Return the (x, y) coordinate for the center point of the cell that contains the specified text.  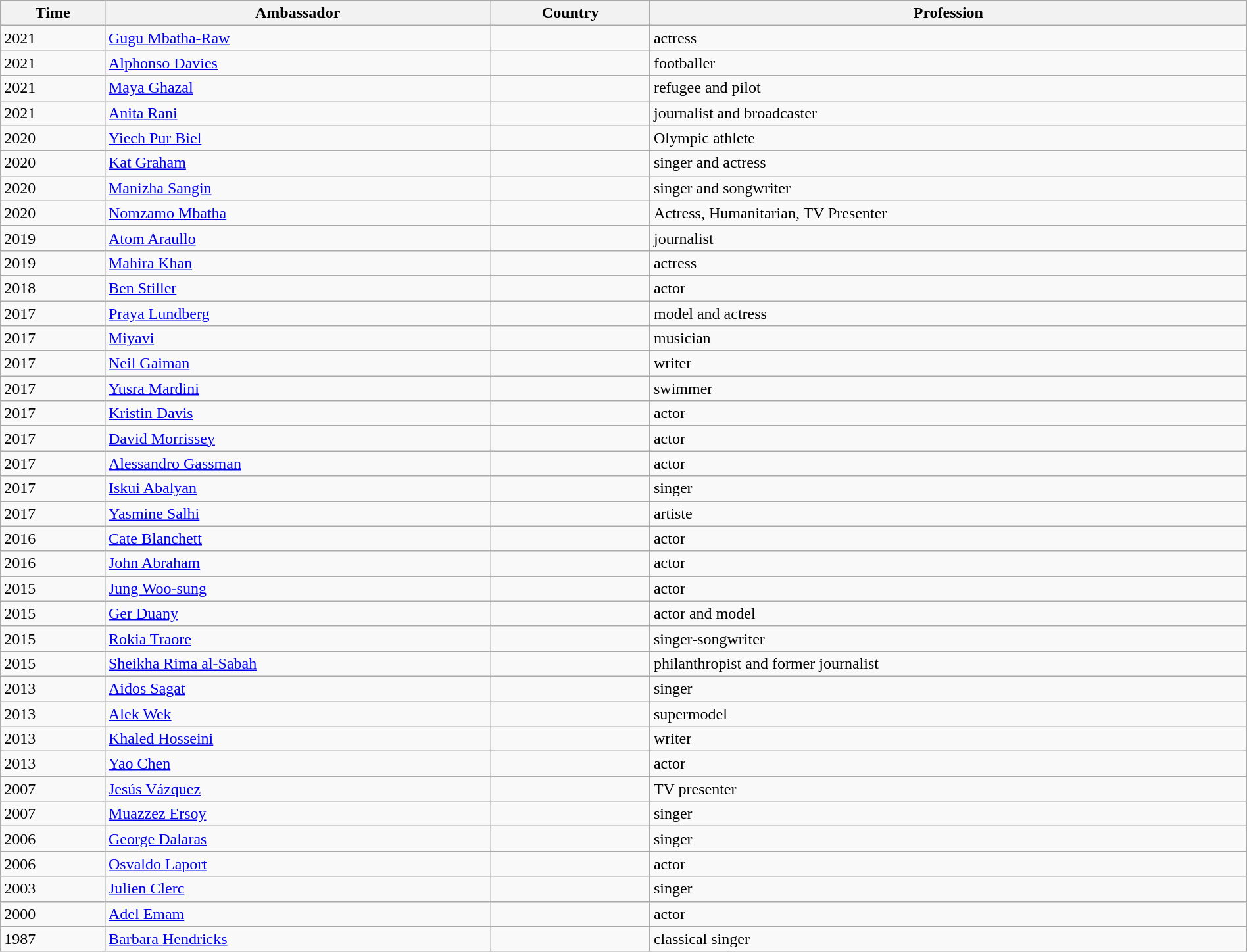
Yiech Pur Biel (297, 138)
journalist and broadcaster (948, 113)
Alphonso Davies (297, 63)
singer and songwriter (948, 188)
Profession (948, 13)
2000 (53, 914)
Anita Rani (297, 113)
philanthropist and former journalist (948, 663)
singer-songwriter (948, 638)
Alek Wek (297, 713)
Manizha Sangin (297, 188)
Adel Emam (297, 914)
TV presenter (948, 789)
swimmer (948, 389)
2018 (53, 288)
Yasmine Salhi (297, 513)
Ambassador (297, 13)
1987 (53, 939)
Alessandro Gassman (297, 464)
Neil Gaiman (297, 364)
Olympic athlete (948, 138)
Aidos Sagat (297, 688)
Cate Blanchett (297, 538)
Kristin Davis (297, 414)
Julien Clerc (297, 889)
Gugu Mbatha-Raw (297, 38)
Rokia Traore (297, 638)
Mahira Khan (297, 263)
footballer (948, 63)
Miyavi (297, 339)
Maya Ghazal (297, 88)
Yao Chen (297, 764)
Jung Woo-sung (297, 588)
Kat Graham (297, 163)
classical singer (948, 939)
Yusra Mardini (297, 389)
Osvaldo Laport (297, 864)
Nomzamo Mbatha (297, 213)
Ben Stiller (297, 288)
actor and model (948, 613)
journalist (948, 238)
Actress, Humanitarian, TV Presenter (948, 213)
musician (948, 339)
Ger Duany (297, 613)
model and actress (948, 314)
supermodel (948, 713)
David Morrissey (297, 439)
Atom Araullo (297, 238)
singer and actress (948, 163)
Time (53, 13)
Sheikha Rima al-Sabah (297, 663)
Country (571, 13)
Khaled Hosseini (297, 739)
Barbara Hendricks (297, 939)
Muazzez Ersoy (297, 814)
George Dalaras (297, 839)
refugee and pilot (948, 88)
Praya Lundberg (297, 314)
artiste (948, 513)
John Abraham (297, 563)
2003 (53, 889)
Jesús Vázquez (297, 789)
Iskui Abalyan (297, 488)
